Return [x, y] of the center of cell containing provided text 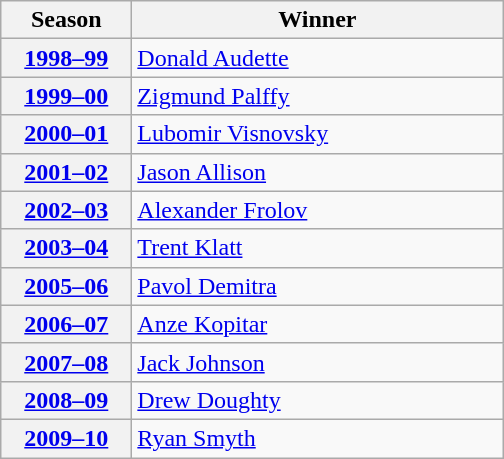
2006–07 [66, 324]
Anze Kopitar [318, 324]
Lubomir Visnovsky [318, 134]
Donald Audette [318, 58]
Zigmund Palffy [318, 96]
Jason Allison [318, 172]
2002–03 [66, 210]
1998–99 [66, 58]
2003–04 [66, 248]
Season [66, 20]
Drew Doughty [318, 400]
2007–08 [66, 362]
1999–00 [66, 96]
Pavol Demitra [318, 286]
2009–10 [66, 438]
Jack Johnson [318, 362]
2000–01 [66, 134]
Alexander Frolov [318, 210]
Trent Klatt [318, 248]
2005–06 [66, 286]
Winner [318, 20]
Ryan Smyth [318, 438]
2001–02 [66, 172]
2008–09 [66, 400]
